Pinpoint the cell where the given text exists, returning its (X, Y) midpoint coordinate. 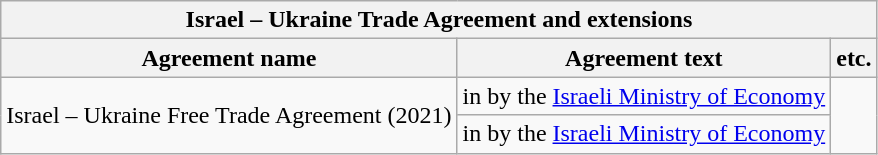
Israel – Ukraine Trade Agreement and extensions (439, 20)
Agreement name (229, 58)
Agreement text (644, 58)
Israel – Ukraine Free Trade Agreement (2021) (229, 115)
etc. (854, 58)
